Pinpoint the cell where the given text exists, returning its (x, y) midpoint coordinate. 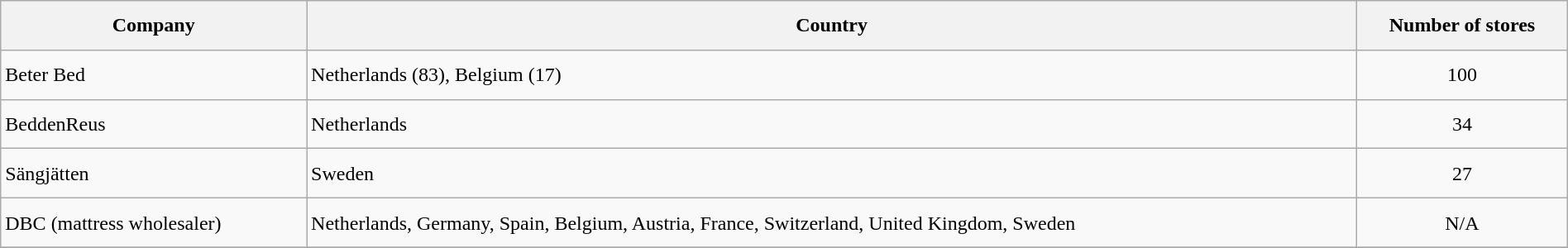
N/A (1462, 223)
Netherlands (832, 124)
Number of stores (1462, 26)
Beter Bed (154, 74)
Netherlands (83), Belgium (17) (832, 74)
DBC (mattress wholesaler) (154, 223)
Company (154, 26)
Sängjätten (154, 174)
100 (1462, 74)
Sweden (832, 174)
BeddenReus (154, 124)
Country (832, 26)
34 (1462, 124)
27 (1462, 174)
Netherlands, Germany, Spain, Belgium, Austria, France, Switzerland, United Kingdom, Sweden (832, 223)
